Output the (x, y) coordinate of the center of the cell containing the given text.  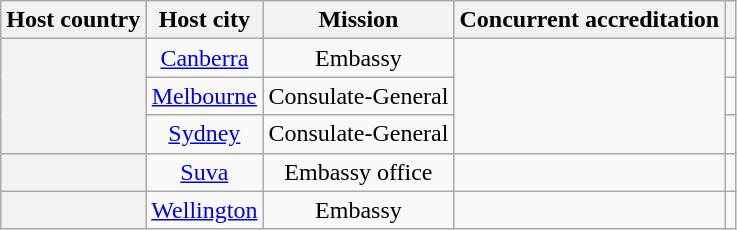
Wellington (204, 210)
Canberra (204, 58)
Melbourne (204, 96)
Suva (204, 172)
Concurrent accreditation (590, 20)
Host country (74, 20)
Host city (204, 20)
Sydney (204, 134)
Mission (358, 20)
Embassy office (358, 172)
